Extract the (x, y) coordinate from the center of the cell holding the provided text.  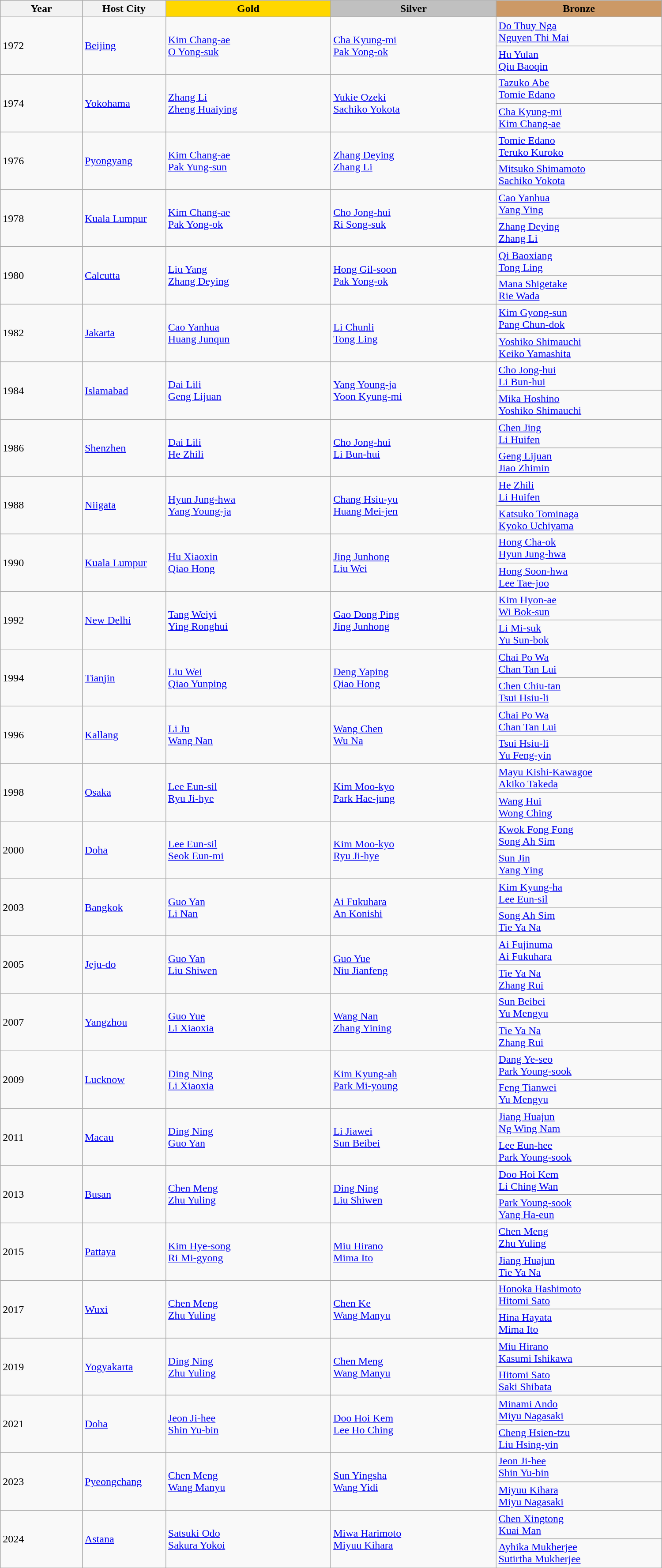
Chen Jing Li Huifen (579, 433)
Kim Hye-song Ri Mi-gyong (248, 1252)
Guo Yan Li Nan (248, 907)
2017 (41, 1309)
Sun Yingsha Wang Yidi (414, 1482)
Hong Cha-ok Hyun Jung-hwa (579, 548)
2003 (41, 907)
Lucknow (124, 1079)
Mayu Kishi-Kawagoe Akiko Takeda (579, 778)
New Delhi (124, 620)
Wang Hui Wong Ching (579, 807)
Ding Ning Liu Shiwen (414, 1194)
Lee Eun-sil Ryu Ji-hye (248, 792)
Chen Xingtong Kuai Man (579, 1524)
Calcutta (124, 275)
Kim Chang-ae Pak Yong-ok (248, 218)
1974 (41, 103)
Feng Tianwei Yu Mengyu (579, 1094)
1982 (41, 333)
Astana (124, 1539)
2007 (41, 1022)
Minami Ando Miyu Nagasaki (579, 1410)
Sun Jin Yang Ying (579, 864)
Guo Yan Liu Shiwen (248, 965)
Mitsuko Shimamoto Sachiko Yokota (579, 175)
Song Ah Sim Tie Ya Na (579, 921)
Geng Lijuan Jiao Zhimin (579, 463)
Jing Junhong Liu Wei (414, 563)
Park Young-sook Yang Ha-eun (579, 1208)
Shenzhen (124, 448)
Islamabad (124, 391)
1996 (41, 735)
Miwa Harimoto Miyuu Kihara (414, 1539)
Doo Hoi Kem Li Ching Wan (579, 1180)
1972 (41, 46)
Macau (124, 1137)
1992 (41, 620)
Li Ju Wang Nan (248, 735)
Host City (124, 9)
Beijing (124, 46)
Hu Xiaoxin Qiao Hong (248, 563)
1978 (41, 218)
Liu Yang Zhang Deying (248, 275)
1994 (41, 677)
1988 (41, 505)
Kim Kyung-ah Park Mi-young (414, 1079)
Zhang Li Zheng Huaiying (248, 103)
Bangkok (124, 907)
Mana Shigetake Rie Wada (579, 290)
Satsuki Odo Sakura Yokoi (248, 1539)
Dai Lili He Zhili (248, 448)
Kim Hyon-ae Wi Bok-sun (579, 605)
Wuxi (124, 1309)
Li Chunli Tong Ling (414, 333)
Yukie Ozeki Sachiko Yokota (414, 103)
2021 (41, 1424)
Cheng Hsien-tzu Liu Hsing-yin (579, 1439)
2024 (41, 1539)
Hyun Jung-hwa Yang Young-ja (248, 505)
Gao Dong Ping Jing Junhong (414, 620)
Yang Young-ja Yoon Kyung-mi (414, 391)
Tianjin (124, 677)
Honoka Hashimoto Hitomi Sato (579, 1295)
Kim Moo-kyo Ryu Ji-hye (414, 850)
Guo Yue Li Xiaoxia (248, 1022)
Qi Baoxiang Tong Ling (579, 261)
Ai Fukuhara An Konishi (414, 907)
Ding Ning Zhu Yuling (248, 1367)
Pyeongchang (124, 1482)
Chang Hsiu-yu Huang Mei-jen (414, 505)
Miu Hirano Kasumi Ishikawa (579, 1352)
1984 (41, 391)
Katsuko Tominaga Kyoko Uchiyama (579, 520)
Li Jiawei Sun Beibei (414, 1137)
Jakarta (124, 333)
Lee Eun-hee Park Young-sook (579, 1151)
Pattaya (124, 1252)
Hu Yulan Qiu Baoqin (579, 60)
Do Thuy Nga Nguyen Thi Mai (579, 32)
Cho Jong-hui Ri Song-suk (414, 218)
Yogyakarta (124, 1367)
Wang Nan Zhang Yining (414, 1022)
Hong Soon-hwa Lee Tae-joo (579, 577)
Yoshiko Shimauchi Keiko Yamashita (579, 347)
Sun Beibei Yu Mengyu (579, 1008)
Chen Chiu-tan Tsui Hsiu-li (579, 692)
Guo Yue Niu Jianfeng (414, 965)
Kim Kyung-ha Lee Eun-sil (579, 893)
2015 (41, 1252)
Dang Ye-seo Park Young-sook (579, 1065)
2011 (41, 1137)
Cha Kyung-mi Kim Chang-ae (579, 117)
Cao Yanhua Huang Junqun (248, 333)
Miu Hirano Mima Ito (414, 1252)
Kim Chang-ae O Yong-suk (248, 46)
1990 (41, 563)
Cao Yanhua Yang Ying (579, 204)
Hina Hayata Mima Ito (579, 1324)
2019 (41, 1367)
Miyuu Kihara Miyu Nagasaki (579, 1496)
Yokohama (124, 103)
Chen Ke Wang Manyu (414, 1309)
Gold (248, 9)
1976 (41, 161)
Li Mi-suk Yu Sun-bok (579, 635)
Osaka (124, 792)
Ding Ning Li Xiaoxia (248, 1079)
Dai Lili Geng Lijuan (248, 391)
Bronze (579, 9)
He Zhili Li Huifen (579, 491)
Liu Wei Qiao Yunping (248, 677)
1998 (41, 792)
Silver (414, 9)
Jeju-do (124, 965)
2023 (41, 1482)
Kim Moo-kyo Park Hae-jung (414, 792)
Jiang Huajun Ng Wing Nam (579, 1123)
2005 (41, 965)
Ai Fujinuma Ai Fukuhara (579, 951)
Lee Eun-sil Seok Eun-mi (248, 850)
Wang Chen Wu Na (414, 735)
2013 (41, 1194)
Kim Gyong-sun Pang Chun-dok (579, 319)
Deng Yaping Qiao Hong (414, 677)
Kim Chang-ae Pak Yung-sun (248, 161)
Hitomi Sato Saki Shibata (579, 1381)
Pyongyang (124, 161)
Doo Hoi Kem Lee Ho Ching (414, 1424)
Cha Kyung-mi Pak Yong-ok (414, 46)
Busan (124, 1194)
Ayhika Mukherjee Sutirtha Mukherjee (579, 1553)
Tazuko Abe Tomie Edano (579, 89)
Year (41, 9)
Tomie Edano Teruko Kuroko (579, 147)
1986 (41, 448)
2000 (41, 850)
Kwok Fong Fong Song Ah Sim (579, 836)
Hong Gil-soon Pak Yong-ok (414, 275)
Kallang (124, 735)
Niigata (124, 505)
1980 (41, 275)
Yangzhou (124, 1022)
Ding Ning Guo Yan (248, 1137)
Tang Weiyi Ying Ronghui (248, 620)
Tsui Hsiu-li Yu Feng-yin (579, 749)
Mika Hoshino Yoshiko Shimauchi (579, 405)
Jiang Huajun Tie Ya Na (579, 1266)
2009 (41, 1079)
